Identify which cell holds the provided text, then report its [X, Y] central coordinate. 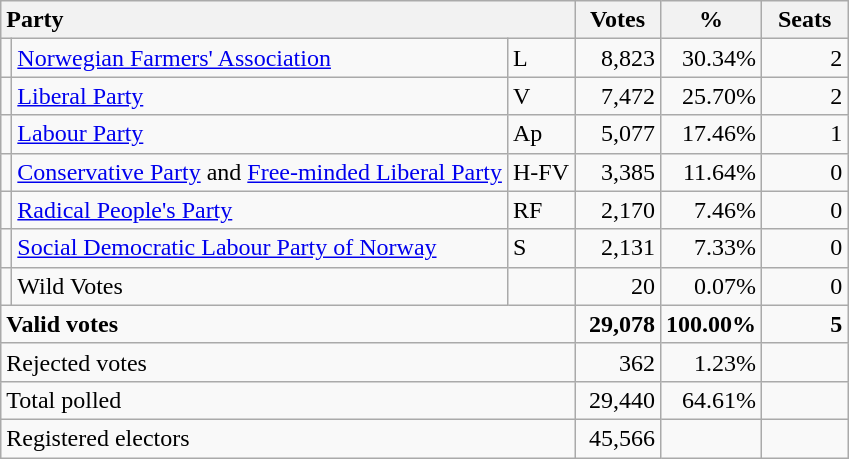
Wild Votes [260, 286]
7.46% [712, 210]
362 [617, 362]
Norwegian Farmers' Association [260, 58]
0.07% [712, 286]
11.64% [712, 172]
% [712, 20]
64.61% [712, 400]
2,131 [617, 248]
H-FV [540, 172]
7.33% [712, 248]
Rejected votes [288, 362]
2,170 [617, 210]
25.70% [712, 96]
L [540, 58]
1 [805, 134]
29,440 [617, 400]
45,566 [617, 438]
Labour Party [260, 134]
S [540, 248]
Social Democratic Labour Party of Norway [260, 248]
20 [617, 286]
Votes [617, 20]
RF [540, 210]
7,472 [617, 96]
Valid votes [288, 324]
Conservative Party and Free-minded Liberal Party [260, 172]
Registered electors [288, 438]
V [540, 96]
17.46% [712, 134]
Radical People's Party [260, 210]
1.23% [712, 362]
3,385 [617, 172]
Seats [805, 20]
5,077 [617, 134]
Ap [540, 134]
5 [805, 324]
8,823 [617, 58]
29,078 [617, 324]
Party [288, 20]
100.00% [712, 324]
Liberal Party [260, 96]
30.34% [712, 58]
Total polled [288, 400]
